Return the (x, y) coordinate for the center point of the cell that contains the specified text.  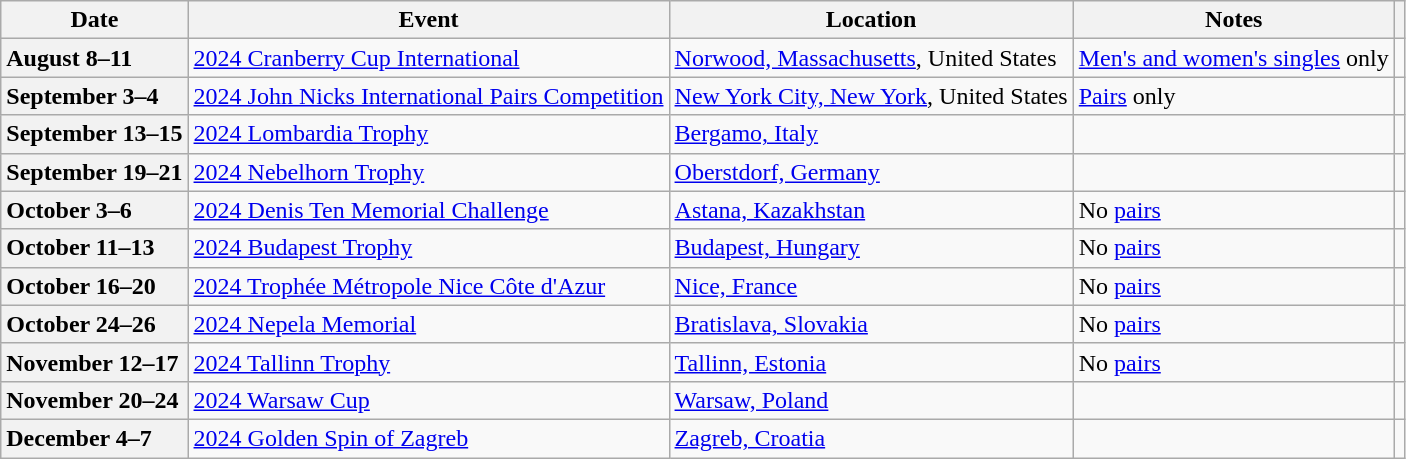
October 24–26 (94, 324)
Warsaw, Poland (871, 400)
2024 Tallinn Trophy (428, 362)
Men's and women's singles only (1234, 58)
Tallinn, Estonia (871, 362)
Event (428, 20)
Astana, Kazakhstan (871, 210)
August 8–11 (94, 58)
Location (871, 20)
December 4–7 (94, 438)
September 13–15 (94, 134)
Date (94, 20)
Budapest, Hungary (871, 248)
October 16–20 (94, 286)
October 11–13 (94, 248)
November 20–24 (94, 400)
2024 Nebelhorn Trophy (428, 172)
September 19–21 (94, 172)
Bratislava, Slovakia (871, 324)
2024 Denis Ten Memorial Challenge (428, 210)
October 3–6 (94, 210)
Notes (1234, 20)
Zagreb, Croatia (871, 438)
2024 John Nicks International Pairs Competition (428, 96)
September 3–4 (94, 96)
2024 Lombardia Trophy (428, 134)
Bergamo, Italy (871, 134)
2024 Budapest Trophy (428, 248)
2024 Cranberry Cup International (428, 58)
Pairs only (1234, 96)
2024 Warsaw Cup (428, 400)
Oberstdorf, Germany (871, 172)
November 12–17 (94, 362)
2024 Golden Spin of Zagreb (428, 438)
Nice, France (871, 286)
2024 Nepela Memorial (428, 324)
Norwood, Massachusetts, United States (871, 58)
2024 Trophée Métropole Nice Côte d'Azur (428, 286)
New York City, New York, United States (871, 96)
